Determine the (x, y) coordinate at the center of the cell enclosing the given text.  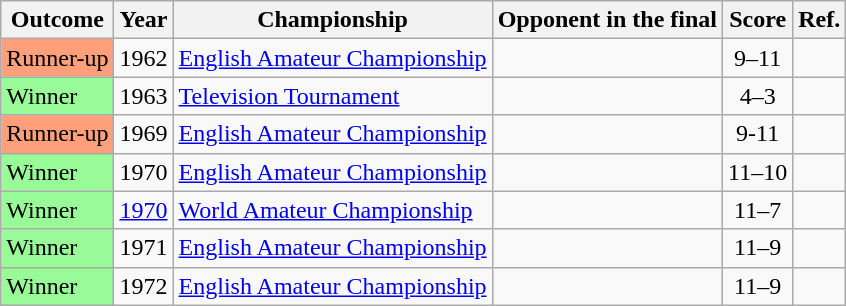
11–10 (758, 172)
Ref. (820, 20)
Opponent in the final (607, 20)
World Amateur Championship (332, 210)
Championship (332, 20)
11–7 (758, 210)
9-11 (758, 134)
1971 (144, 248)
1969 (144, 134)
Year (144, 20)
1963 (144, 96)
1962 (144, 58)
4–3 (758, 96)
Score (758, 20)
1972 (144, 286)
9–11 (758, 58)
Outcome (58, 20)
Television Tournament (332, 96)
